Output the [X, Y] coordinate of the center of the cell containing the given text.  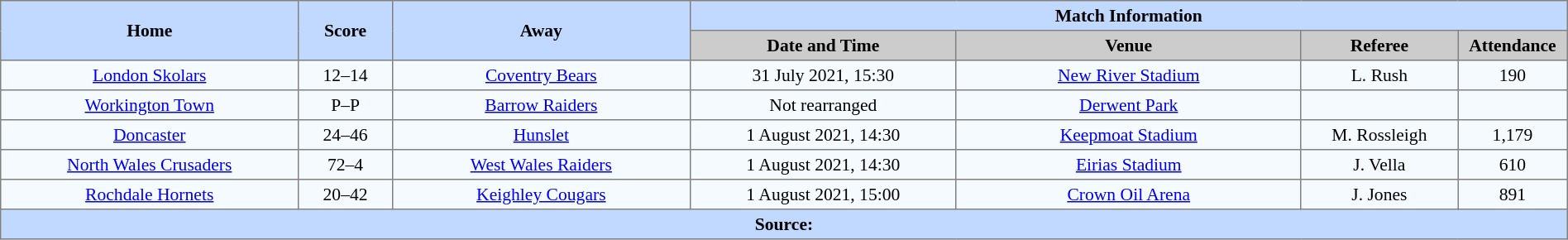
Crown Oil Arena [1128, 194]
31 July 2021, 15:30 [823, 75]
Source: [784, 224]
Attendance [1513, 46]
Coventry Bears [541, 75]
Workington Town [150, 105]
J. Jones [1379, 194]
Barrow Raiders [541, 105]
1 August 2021, 15:00 [823, 194]
J. Vella [1379, 165]
Keepmoat Stadium [1128, 135]
Derwent Park [1128, 105]
Match Information [1128, 16]
24–46 [346, 135]
Away [541, 31]
London Skolars [150, 75]
Not rearranged [823, 105]
Hunslet [541, 135]
Referee [1379, 46]
Keighley Cougars [541, 194]
Doncaster [150, 135]
Rochdale Hornets [150, 194]
New River Stadium [1128, 75]
610 [1513, 165]
West Wales Raiders [541, 165]
72–4 [346, 165]
20–42 [346, 194]
190 [1513, 75]
Home [150, 31]
Eirias Stadium [1128, 165]
M. Rossleigh [1379, 135]
1,179 [1513, 135]
Venue [1128, 46]
North Wales Crusaders [150, 165]
Date and Time [823, 46]
P–P [346, 105]
Score [346, 31]
L. Rush [1379, 75]
891 [1513, 194]
12–14 [346, 75]
